Output the (X, Y) coordinate of the center of the cell containing the given text.  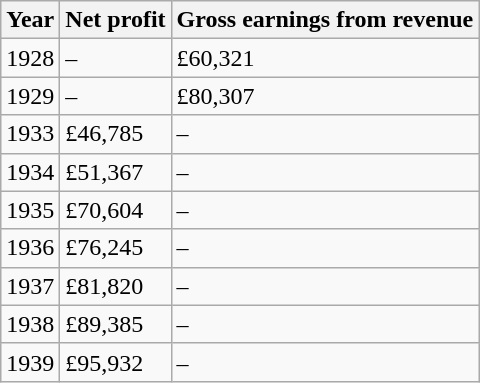
Net profit (116, 20)
£70,604 (116, 210)
1928 (30, 58)
1938 (30, 324)
1936 (30, 248)
£46,785 (116, 134)
1934 (30, 172)
1937 (30, 286)
£89,385 (116, 324)
1933 (30, 134)
£81,820 (116, 286)
Year (30, 20)
£80,307 (325, 96)
£60,321 (325, 58)
1935 (30, 210)
1939 (30, 362)
Gross earnings from revenue (325, 20)
£76,245 (116, 248)
1929 (30, 96)
£51,367 (116, 172)
£95,932 (116, 362)
